Provide the [X, Y] coordinate of the cell's center where the given text is located.  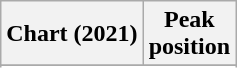
Peakposition [189, 34]
Chart (2021) [72, 34]
